Pinpoint the cell where the given text exists, returning its (x, y) midpoint coordinate. 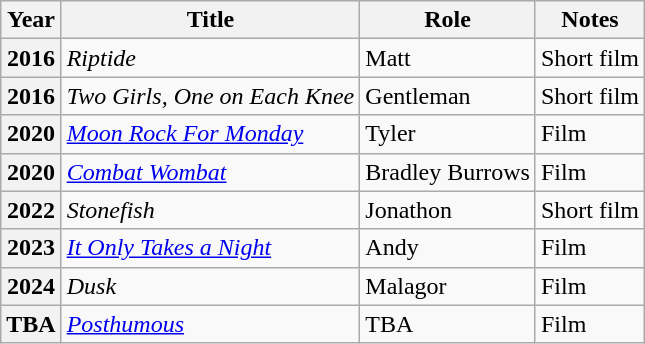
It Only Takes a Night (210, 248)
Riptide (210, 58)
2024 (31, 286)
Andy (448, 248)
Title (210, 20)
Notes (590, 20)
Malagor (448, 286)
Bradley Burrows (448, 172)
Role (448, 20)
Matt (448, 58)
Stonefish (210, 210)
Gentleman (448, 96)
Combat Wombat (210, 172)
2023 (31, 248)
Year (31, 20)
Dusk (210, 286)
Posthumous (210, 324)
Two Girls, One on Each Knee (210, 96)
2022 (31, 210)
Tyler (448, 134)
Moon Rock For Monday (210, 134)
Jonathon (448, 210)
